Output the (X, Y) coordinate of the center of the cell containing the given text.  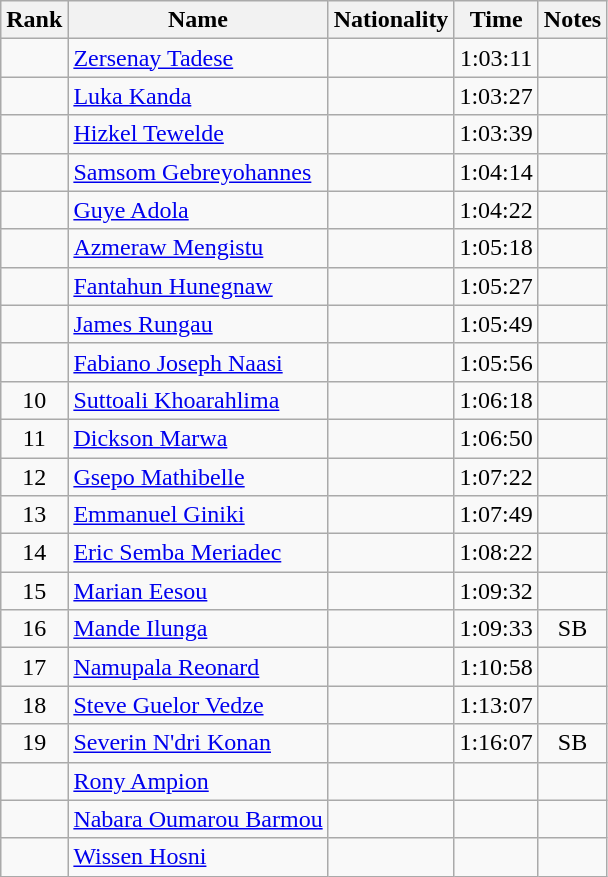
1:09:32 (496, 591)
Steve Guelor Vedze (198, 705)
1:13:07 (496, 705)
1:05:27 (496, 286)
Suttoali Khoarahlima (198, 400)
1:03:27 (496, 96)
1:16:07 (496, 743)
Guye Adola (198, 210)
1:09:33 (496, 629)
14 (34, 553)
1:06:50 (496, 438)
Hizkel Tewelde (198, 134)
Marian Eesou (198, 591)
11 (34, 438)
1:04:14 (496, 172)
13 (34, 515)
Namupala Reonard (198, 667)
Emmanuel Giniki (198, 515)
19 (34, 743)
1:08:22 (496, 553)
1:10:58 (496, 667)
Nationality (391, 20)
1:06:18 (496, 400)
12 (34, 477)
Nabara Oumarou Barmou (198, 819)
1:07:49 (496, 515)
Gsepo Mathibelle (198, 477)
1:05:56 (496, 362)
James Rungau (198, 324)
Wissen Hosni (198, 857)
1:05:49 (496, 324)
Mande Ilunga (198, 629)
Azmeraw Mengistu (198, 248)
Rank (34, 20)
1:03:39 (496, 134)
16 (34, 629)
Severin N'dri Konan (198, 743)
Zersenay Tadese (198, 58)
1:03:11 (496, 58)
Rony Ampion (198, 781)
1:04:22 (496, 210)
Time (496, 20)
Name (198, 20)
Luka Kanda (198, 96)
Notes (572, 20)
1:07:22 (496, 477)
10 (34, 400)
Eric Semba Meriadec (198, 553)
Fantahun Hunegnaw (198, 286)
18 (34, 705)
17 (34, 667)
Fabiano Joseph Naasi (198, 362)
1:05:18 (496, 248)
15 (34, 591)
Samsom Gebreyohannes (198, 172)
Dickson Marwa (198, 438)
